Detect which cell encompasses the target text, then output its [x, y] center coordinate. 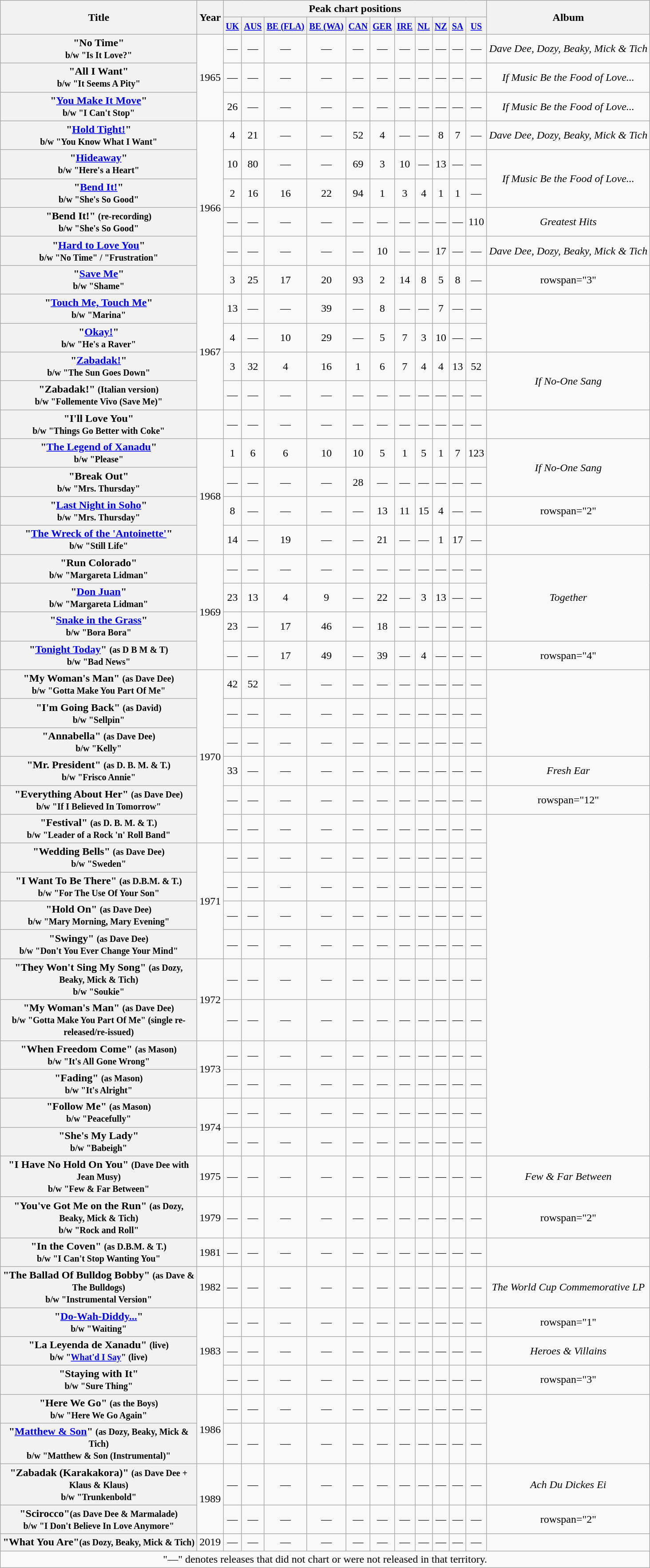
"In the Coven" (as D.B.M. & T.)b/w "I Can't Stop Wanting You" [99, 1252]
rowspan="4" [568, 655]
"—" denotes releases that did not chart or were not released in that territory. [325, 1559]
15 [424, 511]
"La Leyenda de Xanadu" (live) b/w "What'd I Say" (live) [99, 1351]
19 [285, 540]
"Hideaway"b/w "Here's a Heart" [99, 164]
42 [233, 684]
"Staying with It"b/w "Sure Thing" [99, 1380]
"My Woman's Man" (as Dave Dee)b/w "Gotta Make You Part Of Me" [99, 684]
"When Freedom Come" (as Mason) b/w "It's All Gone Wrong" [99, 1055]
26 [233, 107]
1965 [210, 77]
"Snake in the Grass"b/w "Bora Bora" [99, 626]
"Zabadak!"b/w "The Sun Goes Down" [99, 367]
BE (FLA) [285, 26]
1973 [210, 1069]
"Scirocco"(as Dave Dee & Marmalade) b/w "I Don't Believe In Love Anymore" [99, 1520]
"Matthew & Son" (as Dozy, Beaky, Mick & Tich) b/w "Matthew & Son (Instrumental)" [99, 1444]
"Mr. President" (as D. B. M. & T.)b/w "Frisco Annie" [99, 771]
"Last Night in Soho"b/w "Mrs. Thursday" [99, 511]
Heroes & Villains [568, 1351]
"I Have No Hold On You" (Dave Dee with Jean Musy)b/w "Few & Far Between" [99, 1176]
1986 [210, 1429]
"Hold On" (as Dave Dee)b/w "Mary Morning, Mary Evening" [99, 916]
"Hard to Love You" b/w "No Time" / "Frustration" [99, 250]
rowspan="12" [568, 799]
"Everything About Her" (as Dave Dee)b/w "If I Believed In Tomorrow" [99, 799]
CAN [358, 26]
The World Cup Commemorative LP [568, 1287]
"Zabadak!" (Italian version) b/w "Follemente Vivo (Save Me)" [99, 395]
NZ [441, 26]
"Save Me"b/w "Shame" [99, 280]
2019 [210, 1542]
"Bend It!" (re-recording) b/w "She's So Good" [99, 222]
1982 [210, 1287]
80 [253, 164]
1979 [210, 1217]
"Follow Me" (as Mason)b/w "Peacefully" [99, 1113]
1968 [210, 496]
"Touch Me, Touch Me"b/w "Marina" [99, 308]
"Wedding Bells" (as Dave Dee)b/w "Sweden" [99, 858]
1966 [210, 207]
BE (WA) [326, 26]
"Swingy" (as Dave Dee)b/w "Don't You Ever Change Your Mind" [99, 944]
"Tonight Today" (as D B M & T)b/w "Bad News" [99, 655]
"You Make It Move"b/w "I Can't Stop" [99, 107]
69 [358, 164]
"Fading" (as Mason)b/w "It's Alright" [99, 1084]
Fresh Ear [568, 771]
"I'm Going Back" (as David) b/w "Sellpin" [99, 713]
"I'll Love You" b/w "Things Go Better with Coke" [99, 425]
123 [476, 453]
UK [233, 26]
GER [382, 26]
"Zabadak (Karakakora)" (as Dave Dee + Klaus & Klaus) b/w "Trunkenbold" [99, 1485]
"My Woman's Man" (as Dave Dee)b/w "Gotta Make You Part Of Me" (single re-released/re-issued) [99, 1020]
Few & Far Between [568, 1176]
11 [405, 511]
1972 [210, 1000]
20 [326, 280]
IRE [405, 26]
"The Wreck of the 'Antoinette'"b/w "Still Life" [99, 540]
1974 [210, 1127]
SA [457, 26]
"The Ballad Of Bulldog Bobby" (as Dave & The Bulldogs)b/w "Instrumental Version" [99, 1287]
"Run Colorado" b/w "Margareta Lidman" [99, 568]
94 [358, 193]
Ach Du Dickes Ei [568, 1485]
110 [476, 222]
Greatest Hits [568, 222]
"The Legend of Xanadu"b/w "Please" [99, 453]
"I Want To Be There" (as D.B.M. & T.)b/w "For The Use Of Your Son" [99, 886]
1975 [210, 1176]
"You've Got Me on the Run" (as Dozy, Beaky, Mick & Tich) b/w "Rock and Roll" [99, 1217]
9 [326, 598]
"Here We Go" (as the Boys)b/w "Here We Go Again" [99, 1409]
Album [568, 17]
rowspan="1" [568, 1322]
33 [233, 771]
"Break Out" b/w "Mrs. Thursday" [99, 482]
NL [424, 26]
46 [326, 626]
"Hold Tight!"b/w "You Know What I Want" [99, 135]
"Annabella" (as Dave Dee)b/w "Kelly" [99, 742]
US [476, 26]
1969 [210, 612]
1970 [210, 756]
"Don Juan"b/w "Margareta Lidman" [99, 598]
1981 [210, 1252]
"She's My Lady" b/w "Babeigh" [99, 1141]
"No Time" b/w "Is It Love?" [99, 49]
Year [210, 17]
"What You Are"(as Dozy, Beaky, Mick & Tich) [99, 1542]
"Do-Wah-Diddy..." b/w "Waiting" [99, 1322]
1983 [210, 1351]
49 [326, 655]
AUS [253, 26]
Title [99, 17]
93 [358, 280]
18 [382, 626]
"Festival" (as D. B. M. & T.)b/w "Leader of a Rock 'n' Roll Band" [99, 829]
Together [568, 598]
29 [326, 337]
1989 [210, 1499]
"All I Want"b/w "It Seems A Pity" [99, 77]
28 [358, 482]
"Bend It!"b/w "She's So Good" [99, 193]
1971 [210, 901]
32 [253, 367]
"Okay!"b/w "He's a Raver" [99, 337]
25 [253, 280]
1967 [210, 352]
Peak chart positions [355, 9]
"They Won't Sing My Song" (as Dozy, Beaky, Mick & Tich)b/w "Soukie" [99, 979]
